Detect which cell encompasses the target text, then output its (X, Y) center coordinate. 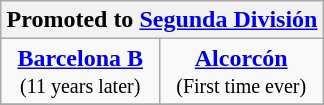
Barcelona B(11 years later) (80, 72)
Promoted to Segunda División (162, 20)
Alcorcón(First time ever) (241, 72)
